Identify which cell holds the provided text, then report its [X, Y] central coordinate. 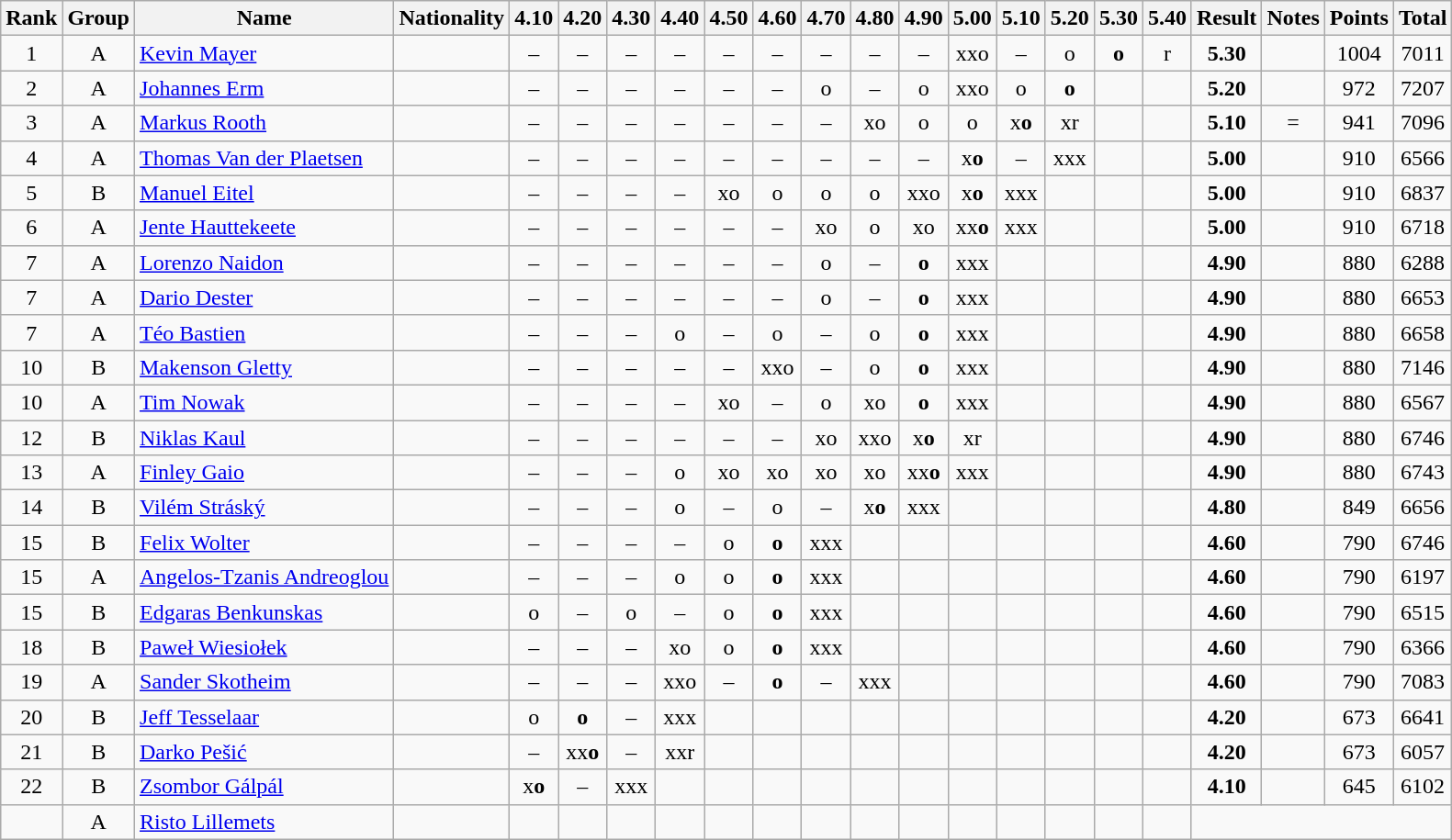
6566 [1423, 158]
21 [31, 752]
Kevin Mayer [265, 53]
6658 [1423, 332]
Niklas Kaul [265, 438]
4.50 [729, 18]
5.40 [1166, 18]
6567 [1423, 402]
6656 [1423, 508]
3 [31, 123]
6641 [1423, 717]
Tim Nowak [265, 402]
7096 [1423, 123]
Sander Skotheim [265, 682]
2 [31, 88]
6515 [1423, 612]
7207 [1423, 88]
645 [1359, 787]
xxr [680, 752]
Johannes Erm [265, 88]
Paweł Wiesiołek [265, 647]
Edgaras Benkunskas [265, 612]
6653 [1423, 297]
1004 [1359, 53]
972 [1359, 88]
Finley Gaio [265, 473]
4.30 [632, 18]
12 [31, 438]
Angelos-Tzanis Andreoglou [265, 577]
Darko Pešić [265, 752]
Jente Hauttekeete [265, 228]
6366 [1423, 647]
6 [31, 228]
Points [1359, 18]
Felix Wolter [265, 543]
22 [31, 787]
849 [1359, 508]
Vilém Stráský [265, 508]
= [1293, 123]
Zsombor Gálpál [265, 787]
6057 [1423, 752]
Name [265, 18]
13 [31, 473]
Makenson Gletty [265, 367]
Dario Dester [265, 297]
19 [31, 682]
Téo Bastien [265, 332]
Nationality [452, 18]
1 [31, 53]
6837 [1423, 193]
7146 [1423, 367]
14 [31, 508]
6288 [1423, 263]
7083 [1423, 682]
Total [1423, 18]
Rank [31, 18]
18 [31, 647]
Markus Rooth [265, 123]
5 [31, 193]
4.40 [680, 18]
Manuel Eitel [265, 193]
941 [1359, 123]
Result [1226, 18]
7011 [1423, 53]
Notes [1293, 18]
6718 [1423, 228]
6102 [1423, 787]
r [1166, 53]
4 [31, 158]
Thomas Van der Plaetsen [265, 158]
20 [31, 717]
Jeff Tesselaar [265, 717]
6743 [1423, 473]
4.70 [827, 18]
Group [99, 18]
Lorenzo Naidon [265, 263]
6197 [1423, 577]
Risto Lillemets [265, 822]
